Provide the (x, y) coordinate of the cell's center where the given text is located.  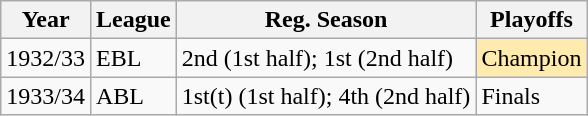
Playoffs (532, 20)
1st(t) (1st half); 4th (2nd half) (326, 96)
Champion (532, 58)
ABL (133, 96)
1933/34 (46, 96)
1932/33 (46, 58)
EBL (133, 58)
Finals (532, 96)
Year (46, 20)
Reg. Season (326, 20)
2nd (1st half); 1st (2nd half) (326, 58)
League (133, 20)
